Detect which cell encompasses the target text, then output its (X, Y) center coordinate. 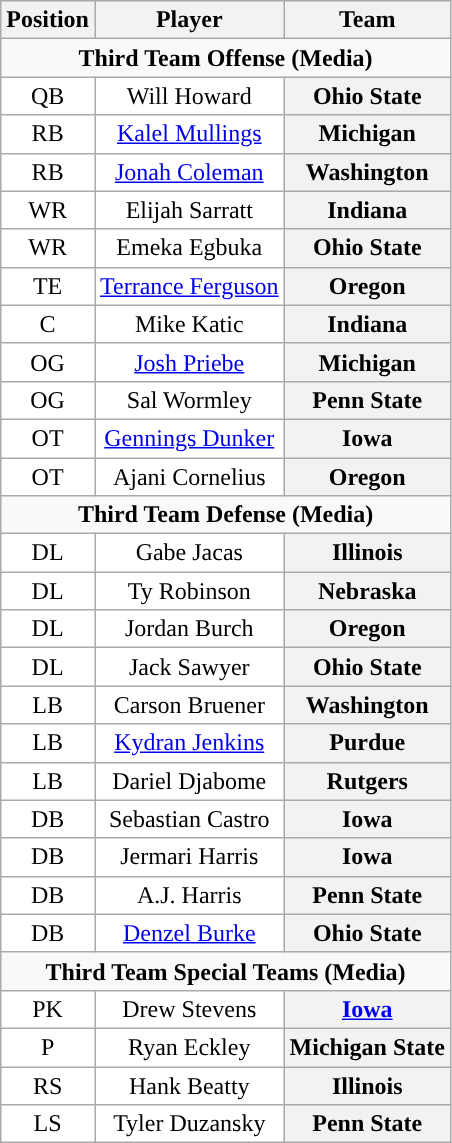
Gennings Dunker (189, 438)
Kydran Jenkins (189, 743)
Dariel Djabome (189, 781)
Tyler Duzansky (189, 1124)
Drew Stevens (189, 1009)
Jack Sawyer (189, 667)
Rutgers (367, 781)
Mike Katic (189, 324)
Carson Bruener (189, 705)
TE (48, 286)
Nebraska (367, 591)
Third Team Special Teams (Media) (226, 971)
Elijah Sarratt (189, 210)
Sebastian Castro (189, 819)
QB (48, 96)
Jordan Burch (189, 629)
P (48, 1047)
Gabe Jacas (189, 553)
Terrance Ferguson (189, 286)
Kalel Mullings (189, 134)
Ryan Eckley (189, 1047)
LS (48, 1124)
C (48, 324)
Third Team Defense (Media) (226, 515)
Emeka Egbuka (189, 248)
Player (189, 20)
A.J. Harris (189, 895)
Ty Robinson (189, 591)
Purdue (367, 743)
RS (48, 1085)
PK (48, 1009)
Sal Wormley (189, 400)
Position (48, 20)
Third Team Offense (Media) (226, 58)
Denzel Burke (189, 933)
Team (367, 20)
Michigan State (367, 1047)
Jonah Coleman (189, 172)
Josh Priebe (189, 362)
Will Howard (189, 96)
Jermari Harris (189, 857)
Ajani Cornelius (189, 477)
Hank Beatty (189, 1085)
